Return the (X, Y) coordinate for the center point of the cell that contains the specified text.  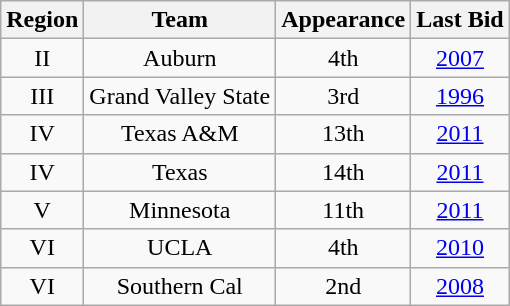
Southern Cal (180, 286)
2008 (460, 286)
Texas (180, 172)
III (42, 96)
11th (344, 210)
Last Bid (460, 20)
2010 (460, 248)
13th (344, 134)
3rd (344, 96)
V (42, 210)
2nd (344, 286)
Auburn (180, 58)
UCLA (180, 248)
14th (344, 172)
Appearance (344, 20)
Region (42, 20)
Team (180, 20)
Texas A&M (180, 134)
2007 (460, 58)
1996 (460, 96)
Minnesota (180, 210)
II (42, 58)
Grand Valley State (180, 96)
